Locate the cell with the specified text and output its [x, y] center coordinate. 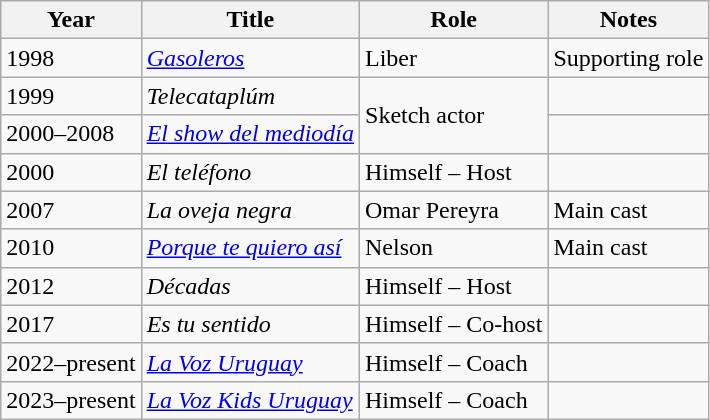
Décadas [250, 286]
La Voz Uruguay [250, 362]
Role [454, 20]
2007 [71, 210]
Sketch actor [454, 115]
2012 [71, 286]
Omar Pereyra [454, 210]
La Voz Kids Uruguay [250, 400]
Supporting role [628, 58]
El teléfono [250, 172]
Porque te quiero así [250, 248]
1998 [71, 58]
1999 [71, 96]
Himself – Co-host [454, 324]
2010 [71, 248]
2000 [71, 172]
Year [71, 20]
La oveja negra [250, 210]
Title [250, 20]
2000–2008 [71, 134]
Gasoleros [250, 58]
2017 [71, 324]
El show del mediodía [250, 134]
Notes [628, 20]
Es tu sentido [250, 324]
Telecataplúm [250, 96]
2022–present [71, 362]
Liber [454, 58]
2023–present [71, 400]
Nelson [454, 248]
